For the text-containing cell, return its midpoint in [X, Y] coordinate format. 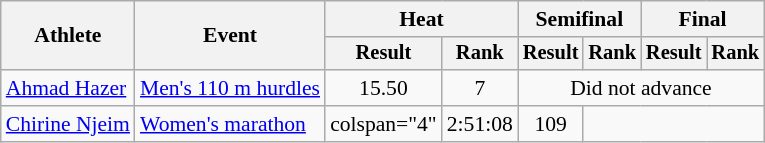
Heat [422, 19]
15.50 [384, 88]
7 [480, 88]
colspan="4" [384, 124]
2:51:08 [480, 124]
Men's 110 m hurdles [230, 88]
Semifinal [580, 19]
Ahmad Hazer [68, 88]
Chirine Njeim [68, 124]
Women's marathon [230, 124]
Event [230, 36]
Did not advance [641, 88]
Athlete [68, 36]
109 [551, 124]
Final [702, 19]
